Provide the (x, y) coordinate of the cell's center where the given text is located.  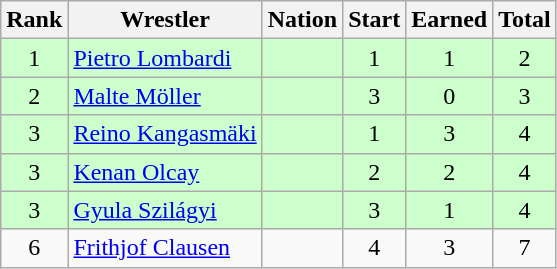
6 (34, 248)
Start (374, 20)
Nation (302, 20)
7 (525, 248)
Reino Kangasmäki (165, 134)
Wrestler (165, 20)
Rank (34, 20)
Malte Möller (165, 96)
0 (450, 96)
Pietro Lombardi (165, 58)
Total (525, 20)
Gyula Szilágyi (165, 210)
Frithjof Clausen (165, 248)
Earned (450, 20)
Kenan Olcay (165, 172)
